Locate the cell with the specified text and output its (X, Y) center coordinate. 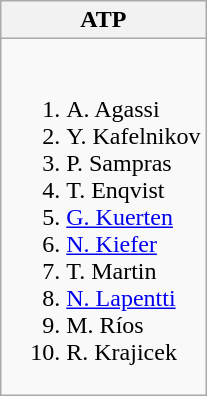
ATP (104, 20)
A. Agassi Y. Kafelnikov P. Sampras T. Enqvist G. Kuerten N. Kiefer T. Martin N. Lapentti M. Ríos R. Krajicek (104, 217)
